For the text-containing cell, return its midpoint in (x, y) coordinate format. 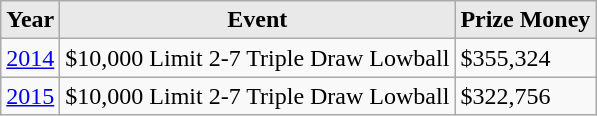
$355,324 (526, 58)
2014 (30, 58)
Prize Money (526, 20)
$322,756 (526, 96)
2015 (30, 96)
Year (30, 20)
Event (258, 20)
